Pinpoint the cell where the given text exists, returning its (X, Y) midpoint coordinate. 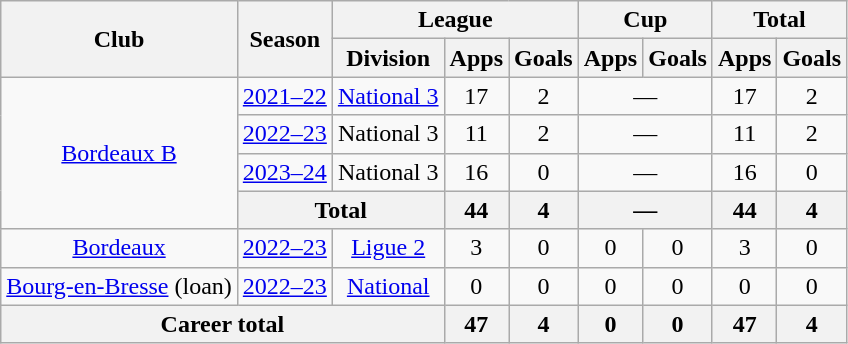
Ligue 2 (388, 248)
Season (284, 39)
Bourg-en-Bresse (loan) (120, 286)
Division (388, 58)
League (455, 20)
Cup (645, 20)
National (388, 286)
2023–24 (284, 172)
Bordeaux B (120, 153)
Bordeaux (120, 248)
2021–22 (284, 96)
Career total (222, 324)
Club (120, 39)
